Capture the cell that displays the provided text and extract its [X, Y] central coordinate. 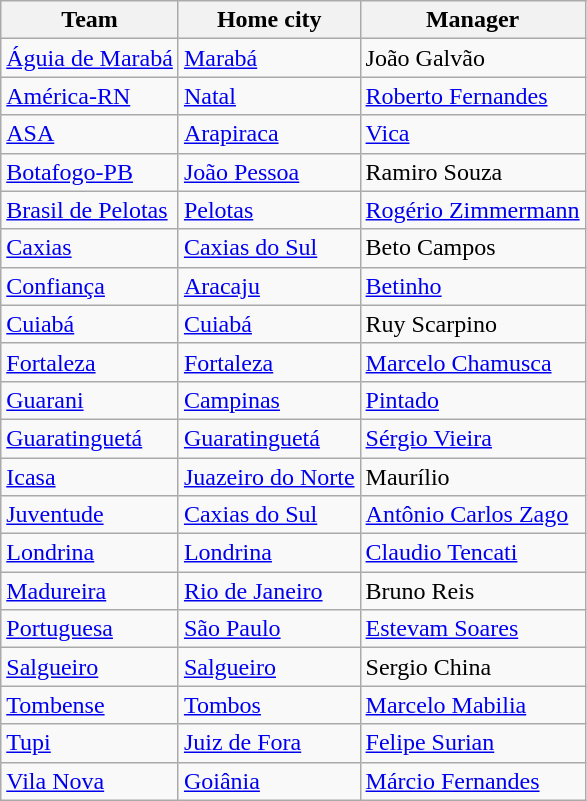
Betinho [472, 286]
Ruy Scarpino [472, 324]
São Paulo [269, 629]
Beto Campos [472, 248]
Rio de Janeiro [269, 591]
Madureira [90, 591]
Arapiraca [269, 134]
Campinas [269, 400]
Sergio China [472, 667]
Felipe Surian [472, 743]
Pintado [472, 400]
Márcio Fernandes [472, 781]
Team [90, 20]
Antônio Carlos Zago [472, 515]
Vila Nova [90, 781]
Confiança [90, 286]
Botafogo-PB [90, 172]
Sérgio Vieira [472, 438]
Pelotas [269, 210]
Tombense [90, 705]
Ramiro Souza [472, 172]
Caxias [90, 248]
Rogério Zimmermann [472, 210]
Águia de Marabá [90, 58]
ASA [90, 134]
Guarani [90, 400]
Manager [472, 20]
Bruno Reis [472, 591]
João Galvão [472, 58]
Icasa [90, 477]
Juventude [90, 515]
Portuguesa [90, 629]
Aracaju [269, 286]
Home city [269, 20]
Tombos [269, 705]
Juiz de Fora [269, 743]
Roberto Fernandes [472, 96]
Brasil de Pelotas [90, 210]
América-RN [90, 96]
Claudio Tencati [472, 553]
Tupi [90, 743]
Vica [472, 134]
Estevam Soares [472, 629]
Marabá [269, 58]
Goiânia [269, 781]
Marcelo Chamusca [472, 362]
Maurílio [472, 477]
Marcelo Mabilia [472, 705]
Natal [269, 96]
João Pessoa [269, 172]
Juazeiro do Norte [269, 477]
